Determine the [X, Y] coordinate at the center of the cell enclosing the given text.  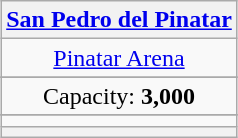
San Pedro del Pinatar [120, 20]
Pinatar Arena [120, 58]
Capacity: 3,000 [120, 96]
